Capture the cell that displays the provided text and extract its (X, Y) central coordinate. 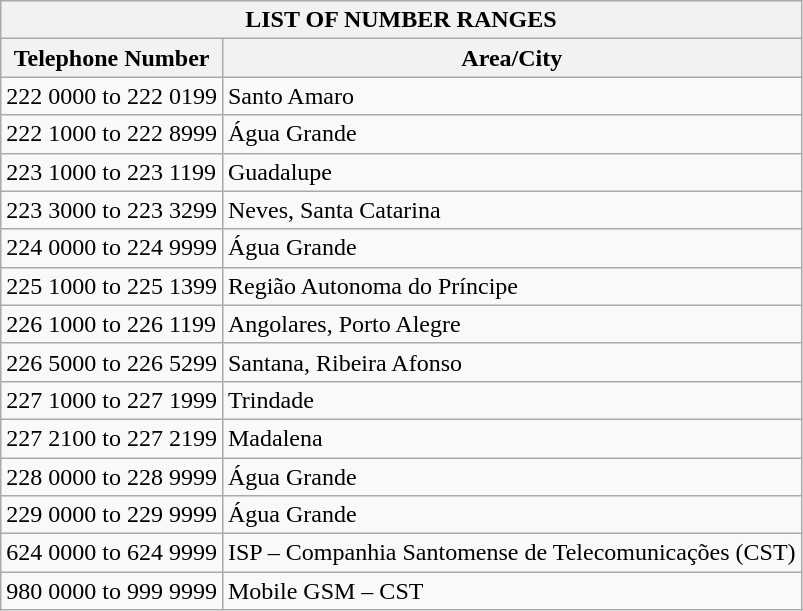
226 1000 to 226 1199 (112, 324)
Madalena (512, 438)
226 5000 to 226 5299 (112, 362)
Area/City (512, 58)
222 0000 to 222 0199 (112, 96)
228 0000 to 228 9999 (112, 477)
229 0000 to 229 9999 (112, 515)
980 0000 to 999 9999 (112, 591)
ISP – Companhia Santomense de Telecomunicações (CST) (512, 553)
Neves, Santa Catarina (512, 210)
624 0000 to 624 9999 (112, 553)
LIST OF NUMBER RANGES (401, 20)
225 1000 to 225 1399 (112, 286)
Santana, Ribeira Afonso (512, 362)
Trindade (512, 400)
Angolares, Porto Alegre (512, 324)
Guadalupe (512, 172)
Região Autonoma do Príncipe (512, 286)
223 1000 to 223 1199 (112, 172)
227 2100 to 227 2199 (112, 438)
Mobile GSM – CST (512, 591)
222 1000 to 222 8999 (112, 134)
224 0000 to 224 9999 (112, 248)
Telephone Number (112, 58)
Santo Amaro (512, 96)
227 1000 to 227 1999 (112, 400)
223 3000 to 223 3299 (112, 210)
